From the cell containing the given text, extract its center point as (x, y) coordinate. 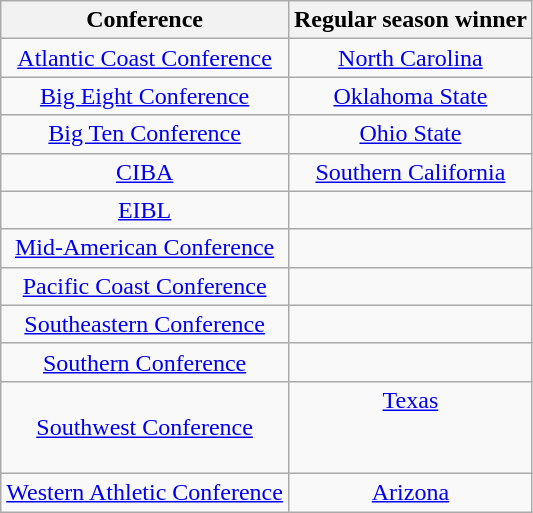
Oklahoma State (410, 96)
Big Eight Conference (145, 96)
EIBL (145, 210)
Pacific Coast Conference (145, 286)
Southern Conference (145, 362)
Southeastern Conference (145, 324)
CIBA (145, 172)
Regular season winner (410, 20)
Arizona (410, 492)
Southwest Conference (145, 427)
North Carolina (410, 58)
Atlantic Coast Conference (145, 58)
Western Athletic Conference (145, 492)
Southern California (410, 172)
Big Ten Conference (145, 134)
Texas (410, 427)
Conference (145, 20)
Mid-American Conference (145, 248)
Ohio State (410, 134)
